Output the [x, y] coordinate of the center of the cell containing the given text.  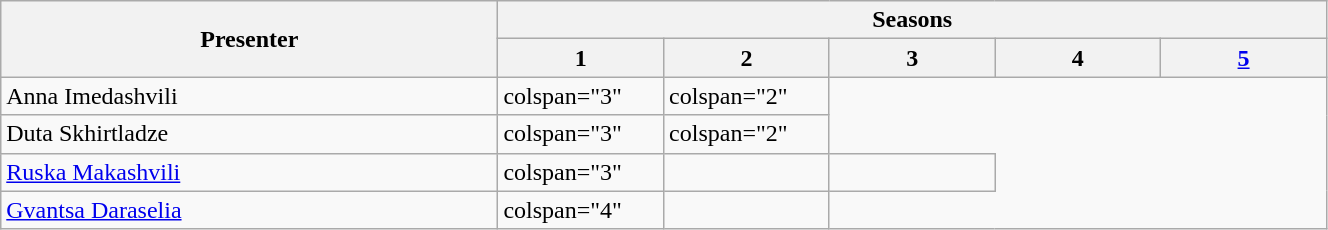
2 [747, 58]
Presenter [250, 39]
3 [912, 58]
5 [1244, 58]
Anna Imedashvili [250, 96]
4 [1078, 58]
Gvantsa Daraselia [250, 210]
Ruska Makashvili [250, 172]
colspan="4" [581, 210]
Duta Skhirtladze [250, 134]
Seasons [912, 20]
1 [581, 58]
